Pinpoint the cell where the given text exists, returning its (x, y) midpoint coordinate. 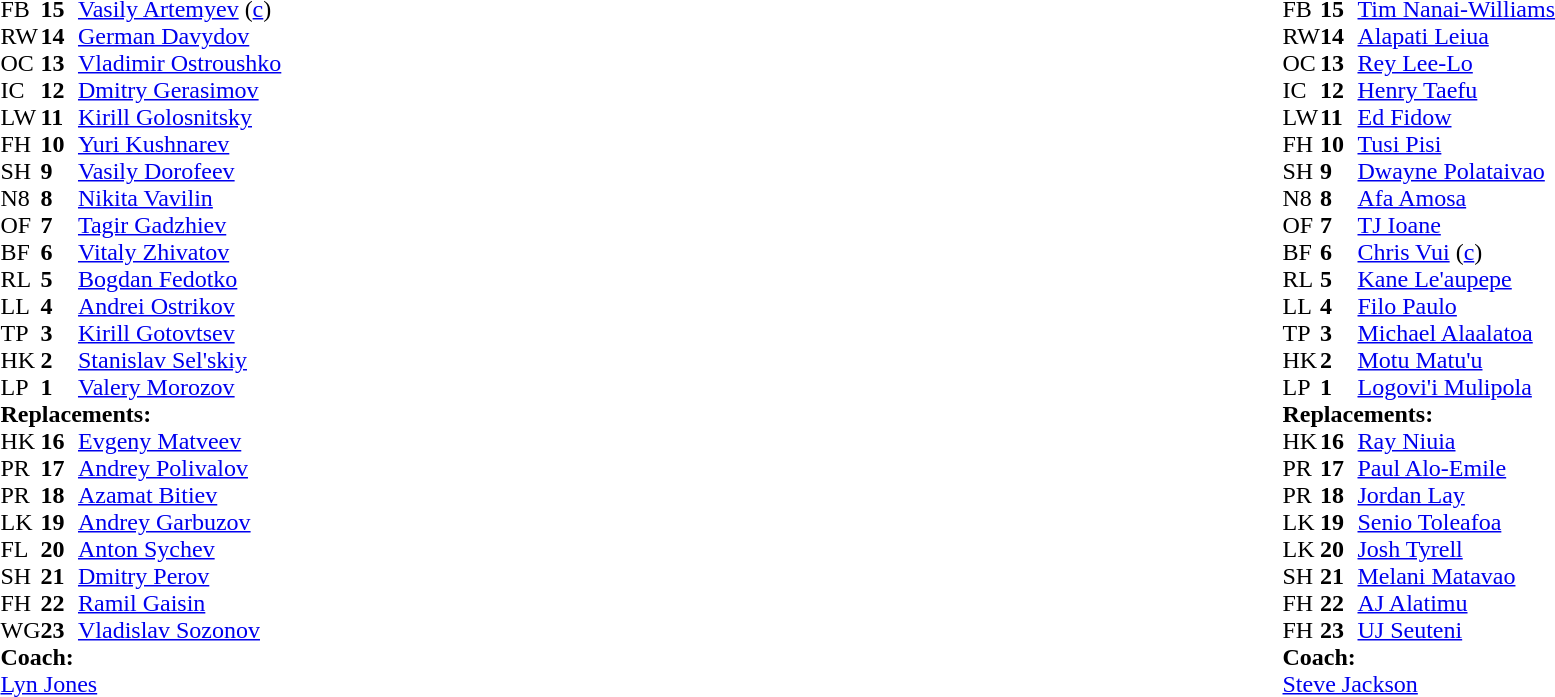
Ed Fidow (1456, 118)
German Davydov (180, 36)
Jordan Lay (1456, 496)
Josh Tyrell (1456, 550)
Lyn Jones (140, 684)
Tusi Pisi (1456, 144)
WG (20, 630)
Paul Alo-Emile (1456, 468)
TJ Ioane (1456, 226)
Evgeny Matveev (180, 442)
Steve Jackson (1419, 684)
Logovi'i Mulipola (1456, 388)
Ray Niuia (1456, 442)
Rey Lee-Lo (1456, 64)
Dwayne Polataivao (1456, 172)
Bogdan Fedotko (180, 280)
Vladislav Sozonov (180, 630)
Azamat Bitiev (180, 496)
Stanislav Sel'skiy (180, 360)
Afa Amosa (1456, 198)
Valery Morozov (180, 388)
AJ Alatimu (1456, 604)
Vasily Dorofeev (180, 172)
Senio Toleafoa (1456, 522)
Dmitry Gerasimov (180, 90)
Filo Paulo (1456, 306)
Alapati Leiua (1456, 36)
Nikita Vavilin (180, 198)
Michael Alaalatoa (1456, 334)
Dmitry Perov (180, 576)
Chris Vui (c) (1456, 252)
FL (20, 550)
Ramil Gaisin (180, 604)
Kirill Golosnitsky (180, 118)
Andrey Garbuzov (180, 522)
Yuri Kushnarev (180, 144)
Melani Matavao (1456, 576)
Andrey Polivalov (180, 468)
Vitaly Zhivatov (180, 252)
Kane Le'aupepe (1456, 280)
Motu Matu'u (1456, 360)
Anton Sychev (180, 550)
Tagir Gadzhiev (180, 226)
Henry Taefu (1456, 90)
Andrei Ostrikov (180, 306)
Kirill Gotovtsev (180, 334)
UJ Seuteni (1456, 630)
Vladimir Ostroushko (180, 64)
